Locate the cell with the specified text and output its (x, y) center coordinate. 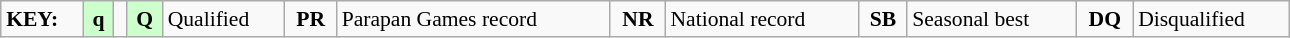
Seasonal best (992, 19)
SB (884, 19)
DQ (1104, 19)
KEY: (42, 19)
National record (762, 19)
Qualified (224, 19)
Q (145, 19)
Disqualified (1211, 19)
Parapan Games record (474, 19)
PR (311, 19)
NR (638, 19)
q (98, 19)
